Detect which cell encompasses the target text, then output its [X, Y] center coordinate. 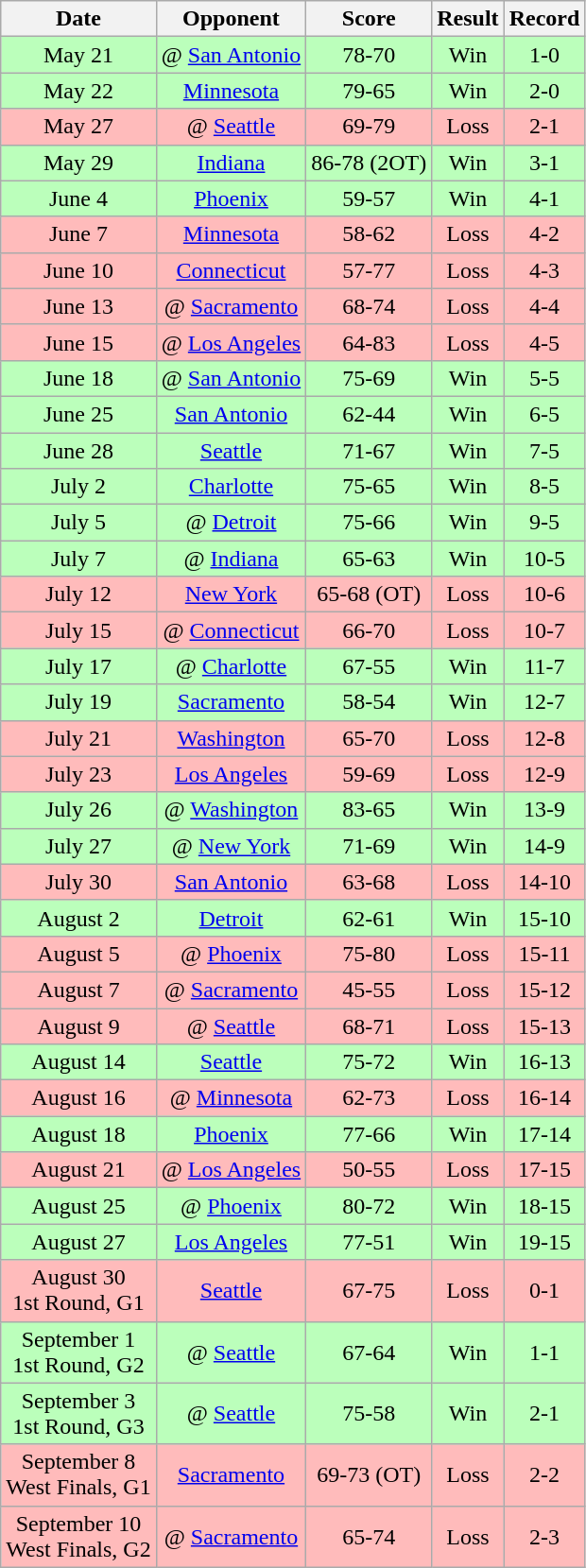
August 7 [78, 990]
11-7 [544, 666]
80-72 [369, 1206]
66-70 [369, 630]
68-74 [369, 306]
16-13 [544, 1062]
Detroit [231, 918]
Score [369, 19]
August 30 1st Round, G1 [78, 1291]
July 21 [78, 738]
August 21 [78, 1170]
75-66 [369, 523]
Indiana [231, 163]
August 9 [78, 1025]
May 21 [78, 55]
77-66 [369, 1134]
10-7 [544, 630]
@ Detroit [231, 523]
4-1 [544, 198]
June 28 [78, 451]
@ Charlotte [231, 666]
1-1 [544, 1352]
65-74 [369, 1537]
1-0 [544, 55]
12-8 [544, 738]
68-71 [369, 1025]
64-83 [369, 342]
67-55 [369, 666]
May 27 [78, 127]
63-68 [369, 882]
August 27 [78, 1242]
83-65 [369, 810]
59-69 [369, 774]
16-14 [544, 1098]
9-5 [544, 523]
12-9 [544, 774]
September 3 1st Round, G3 [78, 1414]
50-55 [369, 1170]
0-1 [544, 1291]
July 19 [78, 702]
July 2 [78, 487]
59-57 [369, 198]
@ Washington [231, 810]
June 10 [78, 270]
@ Indiana [231, 559]
45-55 [369, 990]
65-68 (OT) [369, 594]
2-2 [544, 1474]
58-54 [369, 702]
79-65 [369, 91]
September 10 West Finals, G2 [78, 1537]
2-3 [544, 1537]
@ New York [231, 846]
2-0 [544, 91]
57-77 [369, 270]
8-5 [544, 487]
@ Minnesota [231, 1098]
June 18 [78, 378]
June 4 [78, 198]
12-7 [544, 702]
August 18 [78, 1134]
10-6 [544, 594]
June 25 [78, 414]
65-63 [369, 559]
3-1 [544, 163]
17-14 [544, 1134]
Record [544, 19]
19-15 [544, 1242]
July 23 [78, 774]
Date [78, 19]
15-12 [544, 990]
June 13 [78, 306]
4-2 [544, 234]
18-15 [544, 1206]
July 5 [78, 523]
September 8 West Finals, G1 [78, 1474]
New York [231, 594]
4-4 [544, 306]
August 14 [78, 1062]
June 15 [78, 342]
62-73 [369, 1098]
58-62 [369, 234]
75-65 [369, 487]
Connecticut [231, 270]
Result [468, 19]
August 16 [78, 1098]
77-51 [369, 1242]
14-10 [544, 882]
July 17 [78, 666]
July 30 [78, 882]
July 26 [78, 810]
67-75 [369, 1291]
June 7 [78, 234]
62-61 [369, 918]
71-67 [369, 451]
71-69 [369, 846]
July 15 [78, 630]
14-9 [544, 846]
4-3 [544, 270]
August 25 [78, 1206]
62-44 [369, 414]
10-5 [544, 559]
15-10 [544, 918]
September 1 1st Round, G2 [78, 1352]
July 7 [78, 559]
75-69 [369, 378]
May 29 [78, 163]
15-13 [544, 1025]
67-64 [369, 1352]
Opponent [231, 19]
13-9 [544, 810]
July 27 [78, 846]
78-70 [369, 55]
65-70 [369, 738]
May 22 [78, 91]
17-15 [544, 1170]
86-78 (2OT) [369, 163]
75-58 [369, 1414]
Charlotte [231, 487]
75-72 [369, 1062]
7-5 [544, 451]
6-5 [544, 414]
75-80 [369, 954]
69-73 (OT) [369, 1474]
5-5 [544, 378]
15-11 [544, 954]
July 12 [78, 594]
@ Connecticut [231, 630]
August 2 [78, 918]
4-5 [544, 342]
Washington [231, 738]
69-79 [369, 127]
August 5 [78, 954]
